Determine the [x, y] coordinate at the center of the cell enclosing the given text.  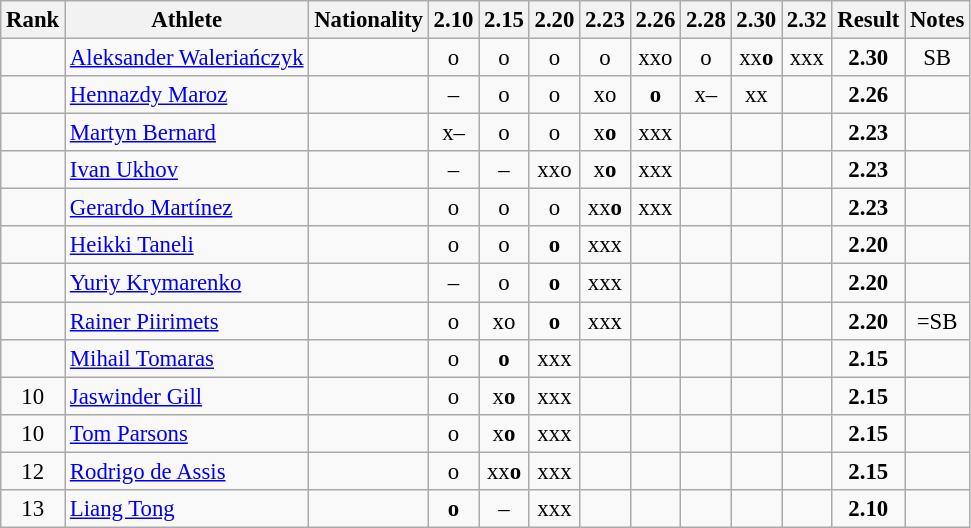
Martyn Bernard [187, 133]
Rainer Piirimets [187, 321]
=SB [938, 321]
Ivan Ukhov [187, 170]
Nationality [368, 20]
2.28 [706, 20]
Athlete [187, 20]
SB [938, 58]
Mihail Tomaras [187, 358]
Rodrigo de Assis [187, 471]
Notes [938, 20]
xx [756, 95]
Tom Parsons [187, 433]
Hennazdy Maroz [187, 95]
Gerardo Martínez [187, 208]
2.32 [807, 20]
13 [33, 509]
Heikki Taneli [187, 245]
Rank [33, 20]
Liang Tong [187, 509]
Result [868, 20]
Yuriy Krymarenko [187, 283]
Aleksander Waleriańczyk [187, 58]
12 [33, 471]
Jaswinder Gill [187, 396]
